Provide the [x, y] coordinate of the cell's center where the given text is located.  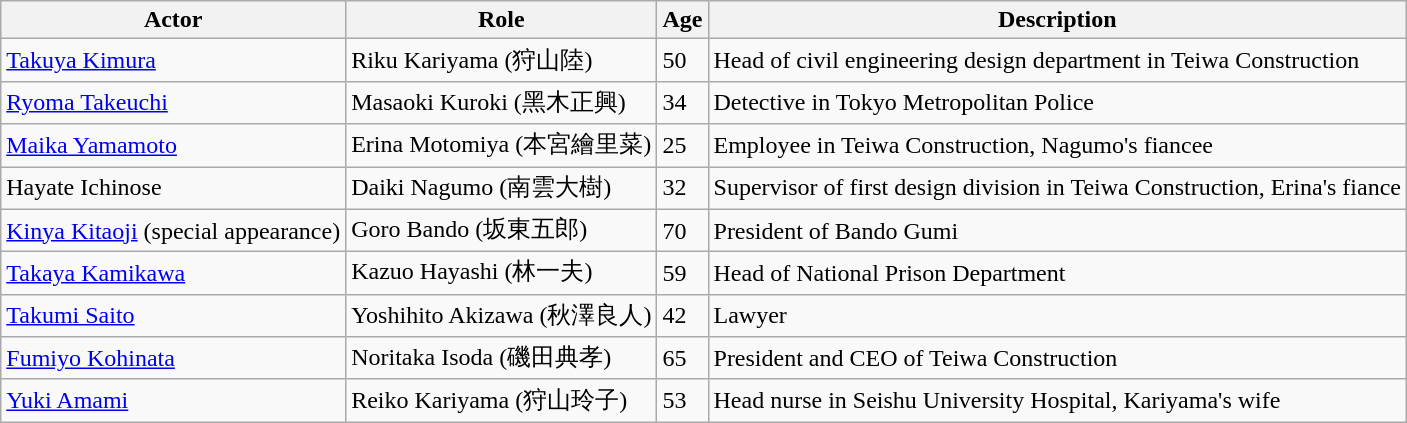
Erina Motomiya (本宮繪里菜) [502, 146]
President of Bando Gumi [1057, 230]
Head of civil engineering design department in Teiwa Construction [1057, 60]
Kinya Kitaoji (special appearance) [174, 230]
President and CEO of Teiwa Construction [1057, 358]
50 [682, 60]
Employee in Teiwa Construction, Nagumo's fiancee [1057, 146]
Riku Kariyama (狩山陸) [502, 60]
53 [682, 400]
42 [682, 316]
Takaya Kamikawa [174, 274]
Fumiyo Kohinata [174, 358]
Masaoki Kuroki (黑木正興) [502, 102]
32 [682, 188]
Head nurse in Seishu University Hospital, Kariyama's wife [1057, 400]
Yuki Amami [174, 400]
Kazuo Hayashi (林一夫) [502, 274]
Takuya Kimura [174, 60]
Supervisor of first design division in Teiwa Construction, Erina's fiance [1057, 188]
Reiko Kariyama (狩山玲子) [502, 400]
Role [502, 20]
Yoshihito Akizawa (秋澤良人) [502, 316]
59 [682, 274]
Ryoma Takeuchi [174, 102]
Goro Bando (坂東五郎) [502, 230]
Actor [174, 20]
Takumi Saito [174, 316]
Maika Yamamoto [174, 146]
Noritaka Isoda (磯田典孝) [502, 358]
Head of National Prison Department [1057, 274]
Hayate Ichinose [174, 188]
Daiki Nagumo (南雲大樹) [502, 188]
65 [682, 358]
Lawyer [1057, 316]
Detective in Tokyo Metropolitan Police [1057, 102]
Age [682, 20]
25 [682, 146]
Description [1057, 20]
34 [682, 102]
70 [682, 230]
